Return the [X, Y] coordinate for the center point of the cell that contains the specified text.  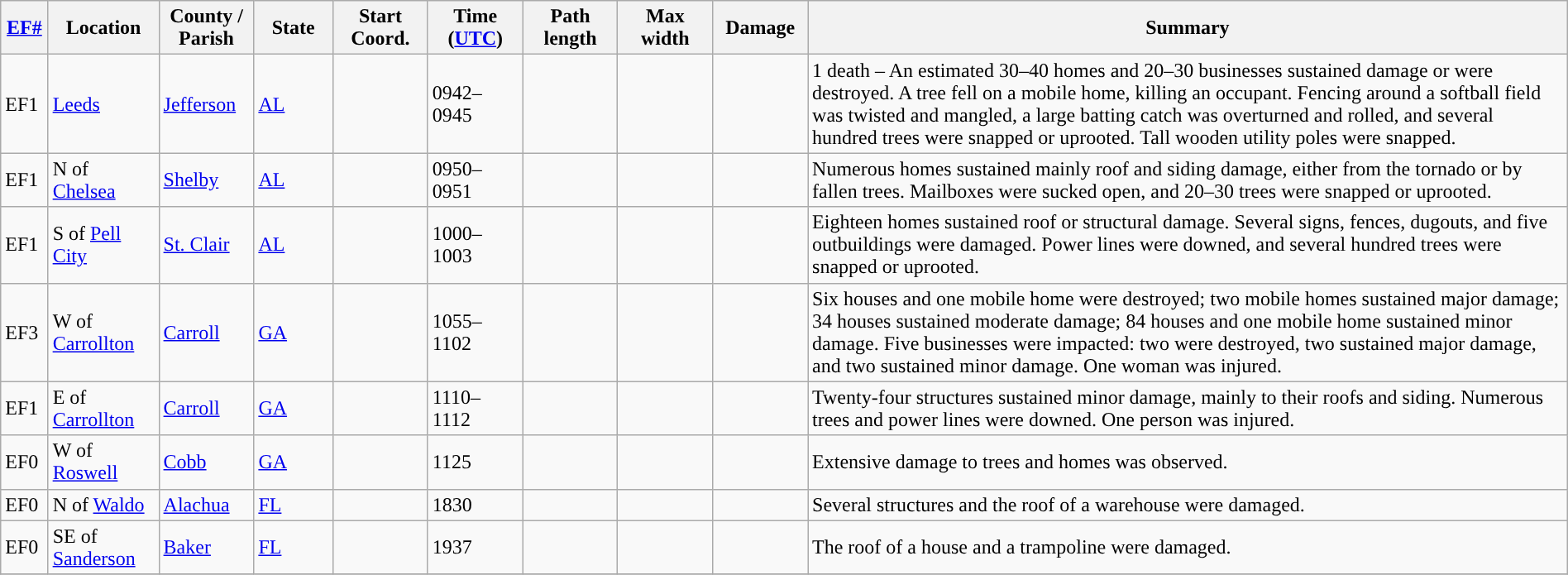
Jefferson [207, 104]
EF# [25, 28]
W of Carrollton [103, 333]
SE of Sanderson [103, 548]
St. Clair [207, 245]
1055–1102 [475, 333]
Twenty-four structures sustained minor damage, mainly to their roofs and siding. Numerous trees and power lines were downed. One person was injured. [1188, 409]
Baker [207, 548]
0942–0945 [475, 104]
The roof of a house and a trampoline were damaged. [1188, 548]
1830 [475, 505]
S of Pell City [103, 245]
Location [103, 28]
N of Chelsea [103, 180]
W of Roswell [103, 462]
Shelby [207, 180]
EF3 [25, 333]
Path length [571, 28]
1125 [475, 462]
1110–1112 [475, 409]
Time (UTC) [475, 28]
N of Waldo [103, 505]
Alachua [207, 505]
Damage [761, 28]
1937 [475, 548]
Summary [1188, 28]
E of Carrollton [103, 409]
Start Coord. [380, 28]
Cobb [207, 462]
Max width [665, 28]
0950–0951 [475, 180]
Extensive damage to trees and homes was observed. [1188, 462]
1000–1003 [475, 245]
State [294, 28]
Several structures and the roof of a warehouse were damaged. [1188, 505]
Leeds [103, 104]
County / Parish [207, 28]
